Locate the cell with the specified text and output its [X, Y] center coordinate. 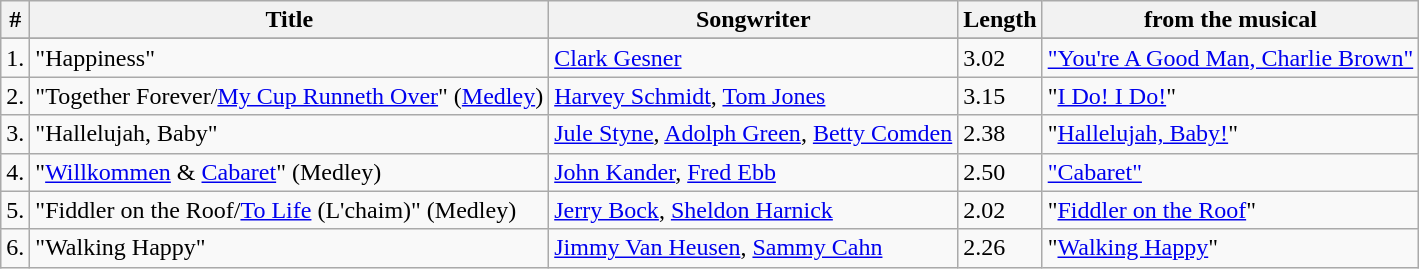
"Happiness" [290, 58]
"Willkommen & Cabaret" (Medley) [290, 172]
Title [290, 20]
Jule Styne, Adolph Green, Betty Comden [754, 134]
6. [16, 248]
4. [16, 172]
# [16, 20]
John Kander, Fred Ebb [754, 172]
Songwriter [754, 20]
Length [1000, 20]
5. [16, 210]
2.50 [1000, 172]
Harvey Schmidt, Tom Jones [754, 96]
2.26 [1000, 248]
"Cabaret" [1230, 172]
1. [16, 58]
3.02 [1000, 58]
"Hallelujah, Baby!" [1230, 134]
"Together Forever/My Cup Runneth Over" (Medley) [290, 96]
"Fiddler on the Roof" [1230, 210]
"Fiddler on the Roof/To Life (L'chaim)" (Medley) [290, 210]
2.02 [1000, 210]
"I Do! I Do!" [1230, 96]
3. [16, 134]
"You're A Good Man, Charlie Brown" [1230, 58]
Clark Gesner [754, 58]
Jerry Bock, Sheldon Harnick [754, 210]
"Hallelujah, Baby" [290, 134]
2. [16, 96]
3.15 [1000, 96]
from the musical [1230, 20]
2.38 [1000, 134]
Jimmy Van Heusen, Sammy Cahn [754, 248]
